Locate the cell with the specified text and output its [X, Y] center coordinate. 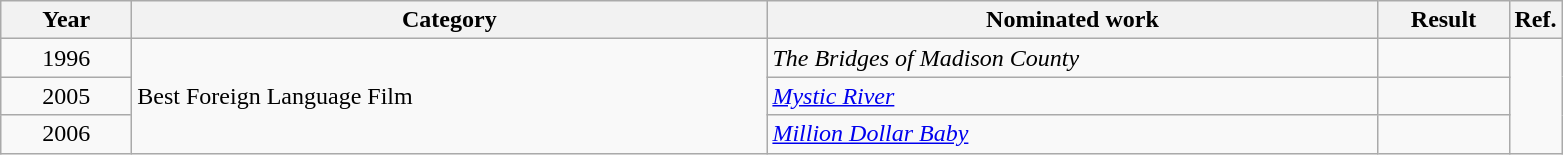
2005 [66, 96]
Result [1444, 20]
Nominated work [1072, 20]
Year [66, 20]
2006 [66, 134]
1996 [66, 58]
Mystic River [1072, 96]
Category [450, 20]
Million Dollar Baby [1072, 134]
Best Foreign Language Film [450, 96]
The Bridges of Madison County [1072, 58]
Ref. [1536, 20]
